Output the [X, Y] coordinate of the center of the cell containing the given text.  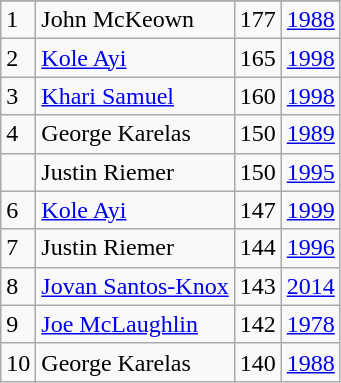
Jovan Santos-Knox [135, 286]
John McKeown [135, 20]
142 [258, 324]
7 [18, 248]
144 [258, 248]
2014 [310, 286]
140 [258, 362]
3 [18, 96]
143 [258, 286]
165 [258, 58]
1995 [310, 172]
Khari Samuel [135, 96]
1989 [310, 134]
1978 [310, 324]
1999 [310, 210]
2 [18, 58]
147 [258, 210]
Joe McLaughlin [135, 324]
8 [18, 286]
177 [258, 20]
9 [18, 324]
160 [258, 96]
1 [18, 20]
10 [18, 362]
4 [18, 134]
1996 [310, 248]
6 [18, 210]
